Extract the (X, Y) coordinate from the center of the cell holding the provided text.  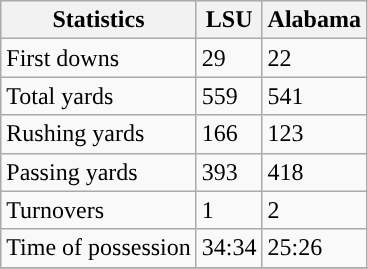
Time of possession (99, 248)
393 (229, 172)
Total yards (99, 96)
Turnovers (99, 210)
166 (229, 134)
123 (314, 134)
Passing yards (99, 172)
29 (229, 58)
Rushing yards (99, 134)
2 (314, 210)
LSU (229, 20)
22 (314, 58)
559 (229, 96)
1 (229, 210)
Statistics (99, 20)
34:34 (229, 248)
25:26 (314, 248)
First downs (99, 58)
541 (314, 96)
418 (314, 172)
Alabama (314, 20)
